Search for the cell housing the specified text and yield its (X, Y) center coordinate. 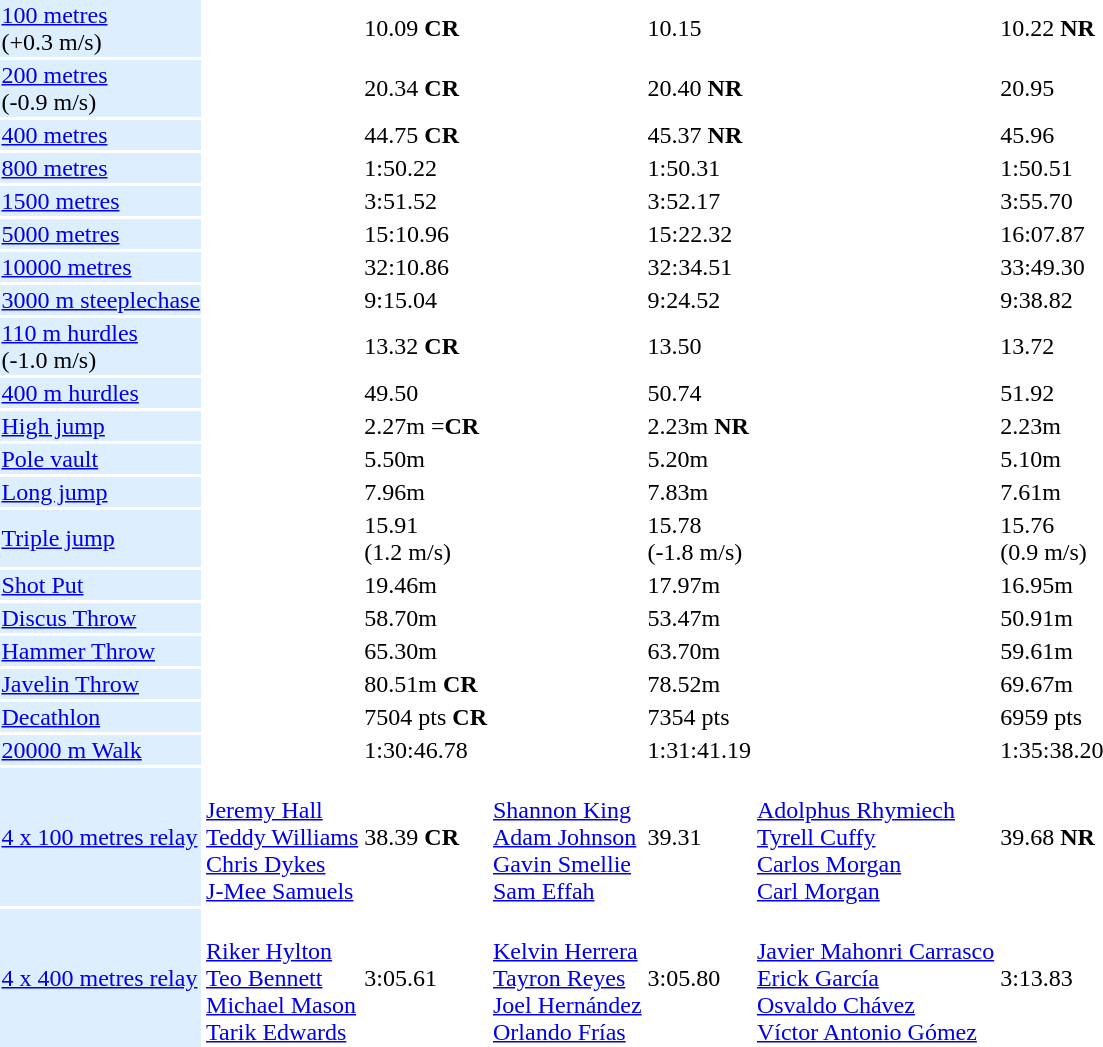
Javelin Throw (101, 684)
50.74 (699, 393)
1500 metres (101, 201)
15.78 (-1.8 m/s) (699, 538)
3000 m steeplechase (101, 300)
78.52m (699, 684)
63.70m (699, 651)
Pole vault (101, 459)
17.97m (699, 585)
15:10.96 (426, 234)
7.83m (699, 492)
13.32 CR (426, 346)
4 x 100 metres relay (101, 837)
32:10.86 (426, 267)
10.15 (699, 28)
9:15.04 (426, 300)
800 metres (101, 168)
400 m hurdles (101, 393)
200 metres (-0.9 m/s) (101, 88)
3:05.61 (426, 978)
Discus Throw (101, 618)
19.46m (426, 585)
4 x 400 metres relay (101, 978)
80.51m CR (426, 684)
3:52.17 (699, 201)
32:34.51 (699, 267)
5.20m (699, 459)
100 metres (+0.3 m/s) (101, 28)
Triple jump (101, 538)
39.31 (699, 837)
13.50 (699, 346)
7504 pts CR (426, 717)
High jump (101, 426)
5.50m (426, 459)
20.34 CR (426, 88)
15.91 (1.2 m/s) (426, 538)
Shannon King Adam Johnson Gavin Smellie Sam Effah (568, 837)
20.40 NR (699, 88)
1:50.22 (426, 168)
1:30:46.78 (426, 750)
15:22.32 (699, 234)
49.50 (426, 393)
10000 metres (101, 267)
Kelvin Herrera Tayron Reyes Joel Hernández Orlando Frías (568, 978)
3:51.52 (426, 201)
Javier Mahonri Carrasco Erick García Osvaldo Chávez Víctor Antonio Gómez (875, 978)
20000 m Walk (101, 750)
2.27m =CR (426, 426)
Decathlon (101, 717)
110 m hurdles (-1.0 m/s) (101, 346)
45.37 NR (699, 135)
7354 pts (699, 717)
Riker Hylton Teo Bennett Michael Mason Tarik Edwards (282, 978)
44.75 CR (426, 135)
Jeremy Hall Teddy Williams Chris Dykes J-Mee Samuels (282, 837)
53.47m (699, 618)
9:24.52 (699, 300)
Hammer Throw (101, 651)
58.70m (426, 618)
10.09 CR (426, 28)
38.39 CR (426, 837)
7.96m (426, 492)
400 metres (101, 135)
Shot Put (101, 585)
2.23m NR (699, 426)
Long jump (101, 492)
1:50.31 (699, 168)
5000 metres (101, 234)
3:05.80 (699, 978)
Adolphus Rhymiech Tyrell Cuffy Carlos Morgan Carl Morgan (875, 837)
65.30m (426, 651)
1:31:41.19 (699, 750)
